For the text-containing cell, return its midpoint in [x, y] coordinate format. 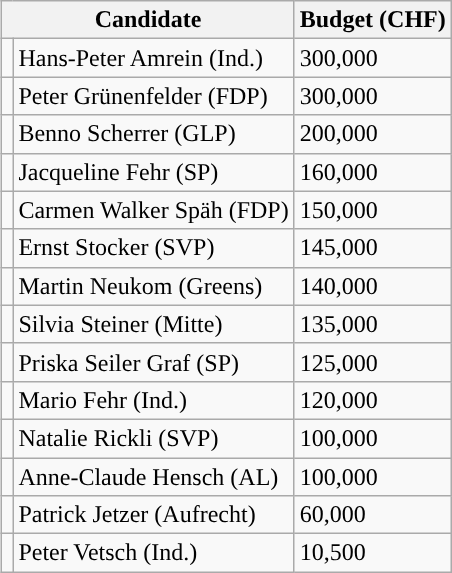
Anne-Claude Hensch (AL) [154, 477]
Priska Seiler Graf (SP) [154, 362]
Budget (CHF) [372, 20]
Hans-Peter Amrein (Ind.) [154, 58]
Candidate [148, 20]
Mario Fehr (Ind.) [154, 400]
145,000 [372, 248]
125,000 [372, 362]
Carmen Walker Späh (FDP) [154, 210]
Benno Scherrer (GLP) [154, 134]
Patrick Jetzer (Aufrecht) [154, 515]
120,000 [372, 400]
150,000 [372, 210]
Natalie Rickli (SVP) [154, 438]
Ernst Stocker (SVP) [154, 248]
Martin Neukom (Greens) [154, 286]
Peter Grünenfelder (FDP) [154, 96]
140,000 [372, 286]
200,000 [372, 134]
10,500 [372, 553]
Peter Vetsch (Ind.) [154, 553]
135,000 [372, 324]
160,000 [372, 172]
60,000 [372, 515]
Silvia Steiner (Mitte) [154, 324]
Jacqueline Fehr (SP) [154, 172]
